Determine the (X, Y) coordinate at the center of the cell enclosing the given text.  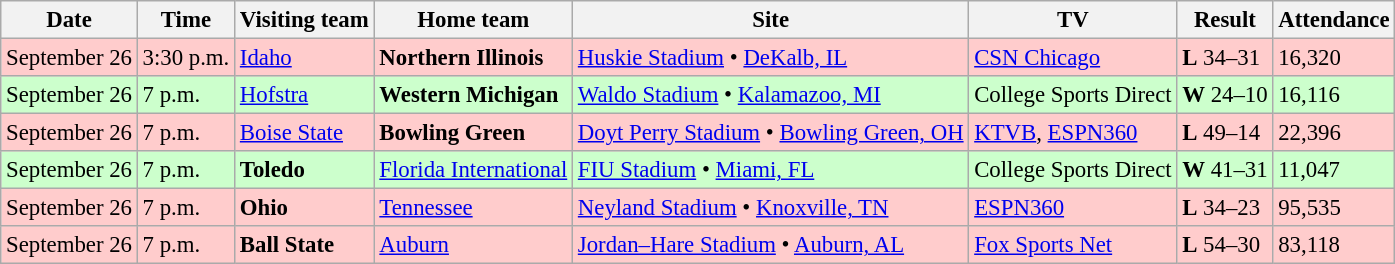
Jordan–Hare Stadium • Auburn, AL (771, 245)
Result (1225, 20)
Florida International (473, 170)
Huskie Stadium • DeKalb, IL (771, 58)
3:30 p.m. (186, 58)
Western Michigan (473, 95)
16,320 (1334, 58)
11,047 (1334, 170)
Boise State (304, 133)
Doyt Perry Stadium • Bowling Green, OH (771, 133)
22,396 (1334, 133)
L 54–30 (1225, 245)
FIU Stadium • Miami, FL (771, 170)
TV (1073, 20)
Tennessee (473, 208)
Time (186, 20)
Fox Sports Net (1073, 245)
Visiting team (304, 20)
L 49–14 (1225, 133)
W 41–31 (1225, 170)
Ball State (304, 245)
Date (69, 20)
Home team (473, 20)
Neyland Stadium • Knoxville, TN (771, 208)
Ohio (304, 208)
CSN Chicago (1073, 58)
W 24–10 (1225, 95)
Hofstra (304, 95)
L 34–31 (1225, 58)
Attendance (1334, 20)
Auburn (473, 245)
95,535 (1334, 208)
Waldo Stadium • Kalamazoo, MI (771, 95)
KTVB, ESPN360 (1073, 133)
83,118 (1334, 245)
Northern Illinois (473, 58)
ESPN360 (1073, 208)
Idaho (304, 58)
Bowling Green (473, 133)
Site (771, 20)
L 34–23 (1225, 208)
16,116 (1334, 95)
Toledo (304, 170)
